Return the (X, Y) coordinate for the center point of the cell that contains the specified text.  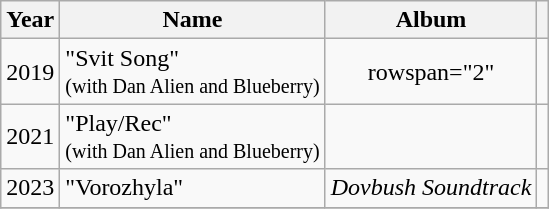
2023 (30, 188)
2021 (30, 136)
2019 (30, 72)
"Play/Rec"(with Dan Alien and Blueberry) (192, 136)
"Vorozhyla" (192, 188)
Album (431, 20)
rowspan="2" (431, 72)
Dovbush Soundtrack (431, 188)
Name (192, 20)
"Svit Song"(with Dan Alien and Blueberry) (192, 72)
Year (30, 20)
